Determine the [X, Y] coordinate at the center of the cell enclosing the given text.  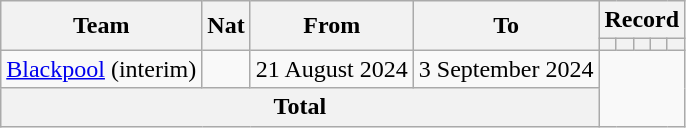
Record [642, 20]
21 August 2024 [332, 69]
Team [102, 26]
Blackpool (interim) [102, 69]
Nat [226, 26]
3 September 2024 [506, 69]
From [332, 26]
To [506, 26]
Total [300, 107]
